Locate the cell with the specified text and output its (X, Y) center coordinate. 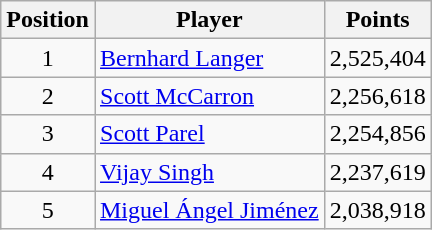
4 (48, 172)
Player (209, 20)
Bernhard Langer (209, 58)
3 (48, 134)
1 (48, 58)
Miguel Ángel Jiménez (209, 210)
Scott Parel (209, 134)
2,038,918 (378, 210)
Scott McCarron (209, 96)
5 (48, 210)
2 (48, 96)
Points (378, 20)
Position (48, 20)
Vijay Singh (209, 172)
2,237,619 (378, 172)
2,254,856 (378, 134)
2,525,404 (378, 58)
2,256,618 (378, 96)
